Locate the cell with the specified text and output its (x, y) center coordinate. 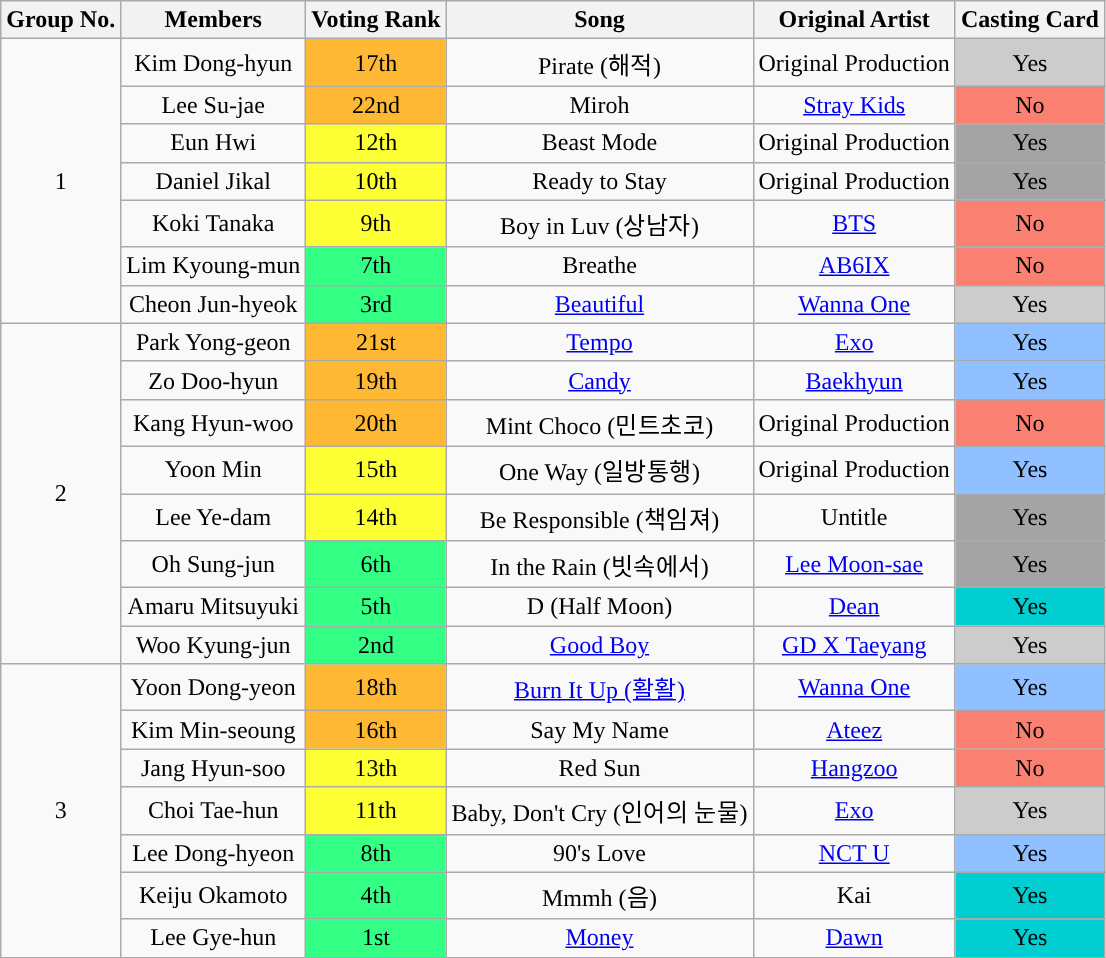
Dean (854, 607)
Lim Kyoung-mun (214, 266)
Mint Choco (민트초코) (600, 422)
Oh Sung-jun (214, 564)
Stray Kids (854, 105)
In the Rain (빗속에서) (600, 564)
One Way (일방통행) (600, 470)
Daniel Jikal (214, 181)
3rd (376, 304)
12th (376, 143)
14th (376, 518)
90's Love (600, 853)
Lee Ye-dam (214, 518)
7th (376, 266)
2nd (376, 645)
Untitle (854, 518)
GD X Taeyang (854, 645)
Mmmh (음) (600, 896)
Be Responsible (책임져) (600, 518)
Red Sun (600, 768)
Original Artist (854, 20)
1st (376, 938)
Lee Dong-hyeon (214, 853)
Members (214, 20)
Keiju Okamoto (214, 896)
Cheon Jun-hyeok (214, 304)
Zo Doo-hyun (214, 380)
Yoon Dong-yeon (214, 688)
8th (376, 853)
1 (61, 181)
Kai (854, 896)
Lee Gye-hun (214, 938)
Yoon Min (214, 470)
11th (376, 810)
Choi Tae-hun (214, 810)
13th (376, 768)
Lee Moon-sae (854, 564)
16th (376, 730)
Candy (600, 380)
20th (376, 422)
21st (376, 342)
Baby, Don't Cry (인어의 눈물) (600, 810)
19th (376, 380)
9th (376, 224)
Lee Su-jae (214, 105)
D (Half Moon) (600, 607)
6th (376, 564)
Eun Hwi (214, 143)
17th (376, 62)
Breathe (600, 266)
2 (61, 493)
Boy in Luv (상남자) (600, 224)
AB6IX (854, 266)
Woo Kyung-jun (214, 645)
Hangzoo (854, 768)
Voting Rank (376, 20)
Dawn (854, 938)
Ready to Stay (600, 181)
Koki Tanaka (214, 224)
15th (376, 470)
Kim Min-seoung (214, 730)
NCT U (854, 853)
Park Yong-geon (214, 342)
Kim Dong-hyun (214, 62)
22nd (376, 105)
Pirate (해적) (600, 62)
Good Boy (600, 645)
4th (376, 896)
Beast Mode (600, 143)
Baekhyun (854, 380)
Jang Hyun-soo (214, 768)
Burn It Up (활활) (600, 688)
Group No. (61, 20)
Tempo (600, 342)
Casting Card (1030, 20)
18th (376, 688)
Miroh (600, 105)
3 (61, 810)
Amaru Mitsuyuki (214, 607)
BTS (854, 224)
Song (600, 20)
Beautiful (600, 304)
Money (600, 938)
Say My Name (600, 730)
Ateez (854, 730)
Kang Hyun-woo (214, 422)
10th (376, 181)
5th (376, 607)
